Pinpoint the cell where the given text exists, returning its [X, Y] midpoint coordinate. 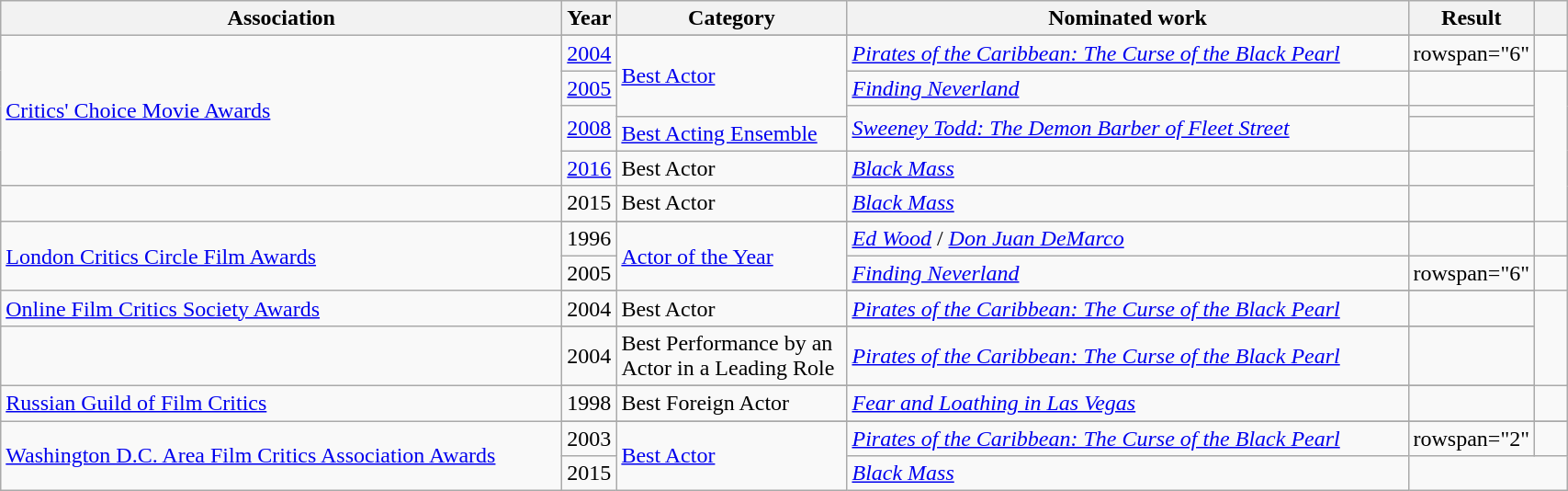
Association [281, 18]
Online Film Critics Society Awards [281, 308]
Ed Wood / Don Juan DeMarco [1128, 238]
London Critics Circle Film Awards [281, 256]
Russian Guild of Film Critics [281, 403]
Sweeney Todd: The Demon Barber of Fleet Street [1128, 129]
Best Performance by an Actor in a Leading Role [731, 355]
Washington D.C. Area Film Critics Association Awards [281, 456]
Critics' Choice Movie Awards [281, 110]
1998 [590, 403]
Best Foreign Actor [731, 403]
2008 [590, 129]
1996 [590, 238]
Best Acting Ensemble [731, 133]
2003 [590, 439]
2016 [590, 168]
Year [590, 18]
Fear and Loathing in Las Vegas [1128, 403]
Nominated work [1128, 18]
Actor of the Year [731, 256]
Category [731, 18]
rowspan="2" [1472, 439]
Result [1472, 18]
